Return the [X, Y] coordinate for the center point of the cell that contains the specified text.  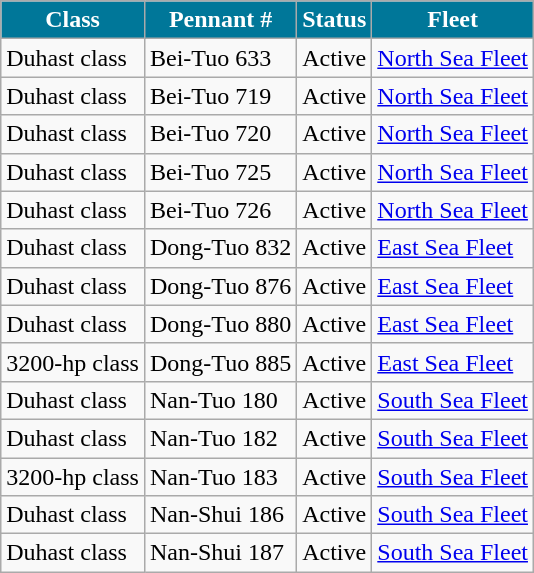
Dong-Tuo 832 [220, 248]
Bei-Tuo 633 [220, 58]
Status [334, 20]
Nan-Tuo 182 [220, 438]
Bei-Tuo 726 [220, 210]
Bei-Tuo 719 [220, 96]
Fleet [453, 20]
Bei-Tuo 725 [220, 172]
Nan-Tuo 180 [220, 400]
Nan-Shui 186 [220, 515]
Bei-Tuo 720 [220, 134]
Nan-Shui 187 [220, 553]
Nan-Tuo 183 [220, 477]
Dong-Tuo 880 [220, 324]
Class [73, 20]
Dong-Tuo 876 [220, 286]
Dong-Tuo 885 [220, 362]
Pennant # [220, 20]
